For the text-containing cell, return its midpoint in (X, Y) coordinate format. 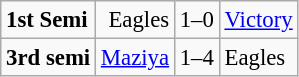
1st Semi (48, 20)
Victory (258, 20)
3rd semi (48, 58)
1–4 (196, 58)
Maziya (136, 58)
1–0 (196, 20)
